Search for the cell housing the specified text and yield its [X, Y] center coordinate. 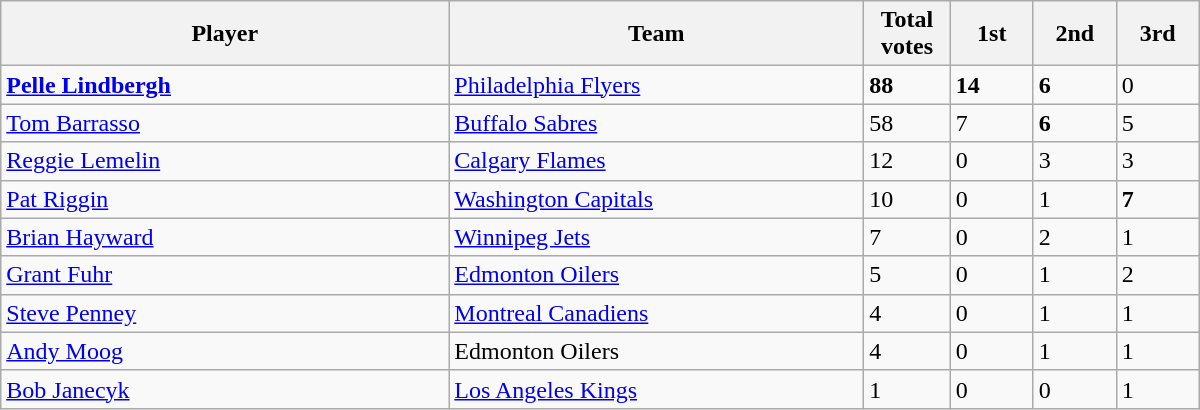
88 [908, 85]
Andy Moog [225, 351]
Tom Barrasso [225, 123]
12 [908, 161]
Winnipeg Jets [656, 237]
1st [992, 34]
Steve Penney [225, 313]
Bob Janecyk [225, 389]
10 [908, 199]
Buffalo Sabres [656, 123]
Total votes [908, 34]
Los Angeles Kings [656, 389]
Brian Hayward [225, 237]
3rd [1158, 34]
Calgary Flames [656, 161]
Washington Capitals [656, 199]
Pelle Lindbergh [225, 85]
2nd [1074, 34]
Player [225, 34]
Montreal Canadiens [656, 313]
Grant Fuhr [225, 275]
Reggie Lemelin [225, 161]
Philadelphia Flyers [656, 85]
14 [992, 85]
Team [656, 34]
58 [908, 123]
Pat Riggin [225, 199]
